Pinpoint the cell where the given text exists, returning its [x, y] midpoint coordinate. 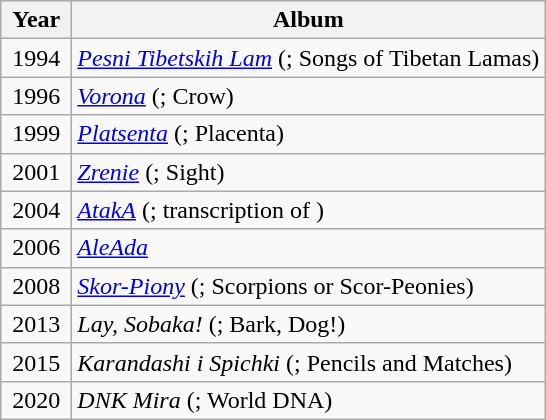
Year [36, 20]
1996 [36, 96]
2013 [36, 324]
Pesni Tibetskih Lam (; Songs of Tibetan Lamas) [308, 58]
2004 [36, 210]
Karandashi i Spichki (; Pencils and Matches) [308, 362]
2015 [36, 362]
1994 [36, 58]
2001 [36, 172]
Vorona (; Crow) [308, 96]
2006 [36, 248]
2020 [36, 400]
Zrenie (; Sight) [308, 172]
1999 [36, 134]
Album [308, 20]
Lay, Sobaka! (; Bark, Dog!) [308, 324]
2008 [36, 286]
Platsenta (; Placenta) [308, 134]
AleAda [308, 248]
Skor-Piony (; Scorpions or Scor-Peonies) [308, 286]
DNK Mira (; World DNA) [308, 400]
AtakA (; transcription of ) [308, 210]
